Return the (x, y) coordinate for the center point of the cell that contains the specified text.  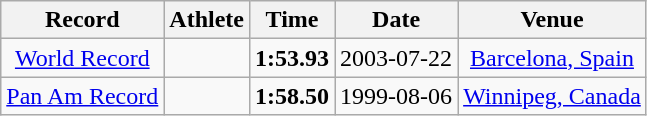
2003-07-22 (396, 58)
1:53.93 (292, 58)
1999-08-06 (396, 96)
Record (82, 20)
World Record (82, 58)
Pan Am Record (82, 96)
Athlete (207, 20)
Date (396, 20)
Time (292, 20)
Venue (552, 20)
Barcelona, Spain (552, 58)
Winnipeg, Canada (552, 96)
1:58.50 (292, 96)
